Detect which cell encompasses the target text, then output its (x, y) center coordinate. 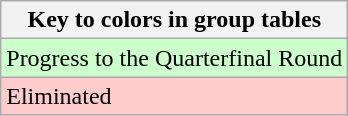
Progress to the Quarterfinal Round (174, 58)
Eliminated (174, 96)
Key to colors in group tables (174, 20)
